Locate the cell with the specified text and output its [X, Y] center coordinate. 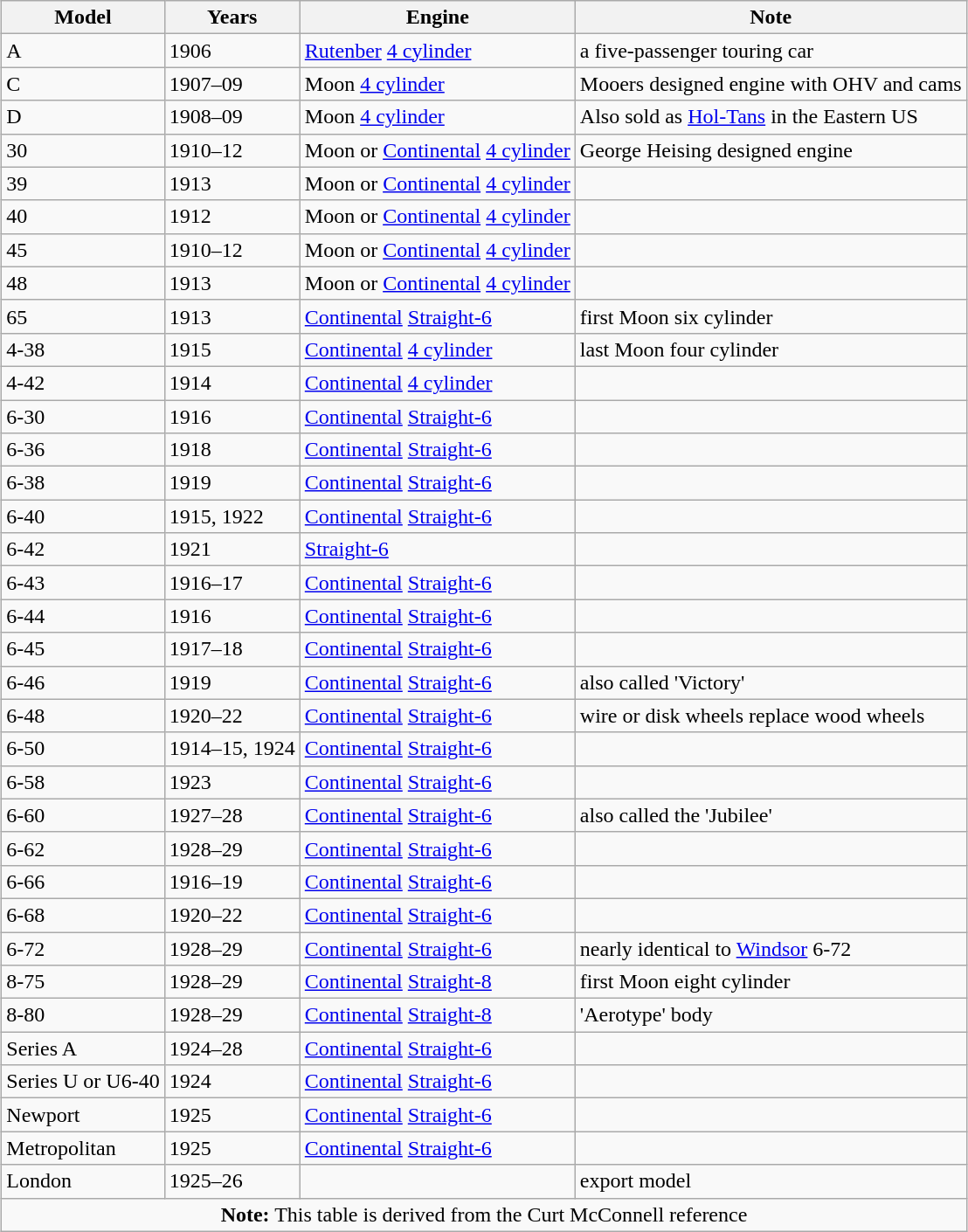
'Aerotype' body [771, 1015]
6-62 [83, 848]
6-42 [83, 550]
Model [83, 17]
Mooers designed engine with OHV and cams [771, 84]
Series A [83, 1049]
Note [771, 17]
6-72 [83, 948]
1914 [232, 383]
6-68 [83, 915]
6-46 [83, 682]
1916–19 [232, 882]
30 [83, 150]
45 [83, 250]
wire or disk wheels replace wood wheels [771, 716]
4-42 [83, 383]
6-44 [83, 616]
1924–28 [232, 1049]
last Moon four cylinder [771, 350]
1908–09 [232, 117]
4-38 [83, 350]
nearly identical to Windsor 6-72 [771, 948]
40 [83, 217]
Newport [83, 1115]
Engine [437, 17]
1914–15, 1924 [232, 749]
1916–17 [232, 583]
George Heising designed engine [771, 150]
1921 [232, 550]
first Moon eight cylinder [771, 982]
39 [83, 183]
A [83, 51]
also called 'Victory' [771, 682]
Also sold as Hol-Tans in the Eastern US [771, 117]
1906 [232, 51]
export model [771, 1181]
Series U or U6-40 [83, 1082]
6-36 [83, 450]
first Moon six cylinder [771, 316]
65 [83, 316]
1912 [232, 217]
6-38 [83, 483]
Note: This table is derived from the Curt McConnell reference [484, 1215]
6-40 [83, 516]
Years [232, 17]
1927–28 [232, 815]
a five-passenger touring car [771, 51]
1915, 1922 [232, 516]
48 [83, 283]
C [83, 84]
1924 [232, 1082]
6-60 [83, 815]
1918 [232, 450]
Rutenber 4 cylinder [437, 51]
8-80 [83, 1015]
D [83, 117]
6-58 [83, 782]
1907–09 [232, 84]
London [83, 1181]
6-30 [83, 417]
1917–18 [232, 649]
8-75 [83, 982]
also called the 'Jubilee' [771, 815]
6-66 [83, 882]
6-45 [83, 649]
6-43 [83, 583]
Metropolitan [83, 1148]
Straight-6 [437, 550]
1915 [232, 350]
6-48 [83, 716]
6-50 [83, 749]
1923 [232, 782]
1925–26 [232, 1181]
